Locate the cell with the specified text and output its (x, y) center coordinate. 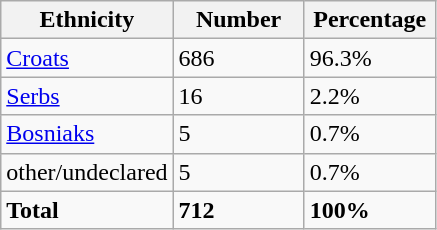
712 (238, 210)
686 (238, 58)
96.3% (370, 58)
100% (370, 210)
Bosniaks (87, 134)
Croats (87, 58)
Serbs (87, 96)
other/undeclared (87, 172)
Total (87, 210)
Ethnicity (87, 20)
Percentage (370, 20)
Number (238, 20)
2.2% (370, 96)
16 (238, 96)
